Return (x, y) of the center of cell containing provided text 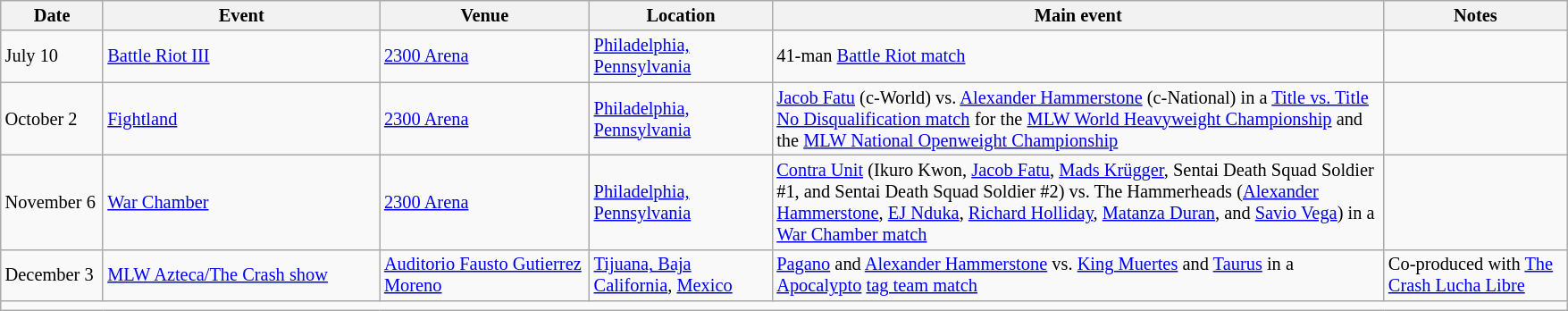
41-man Battle Riot match (1077, 56)
Fightland (241, 119)
Notes (1476, 15)
November 6 (52, 202)
Date (52, 15)
MLW Azteca/The Crash show (241, 275)
Battle Riot III (241, 56)
Main event (1077, 15)
October 2 (52, 119)
July 10 (52, 56)
Tijuana, Baja California, Mexico (681, 275)
Pagano and Alexander Hammerstone vs. King Muertes and Taurus in a Apocalypto tag team match (1077, 275)
Co-produced with The Crash Lucha Libre (1476, 275)
Venue (484, 15)
December 3 (52, 275)
Location (681, 15)
Auditorio Fausto Gutierrez Moreno (484, 275)
Event (241, 15)
War Chamber (241, 202)
